Identify which cell holds the provided text, then report its (X, Y) central coordinate. 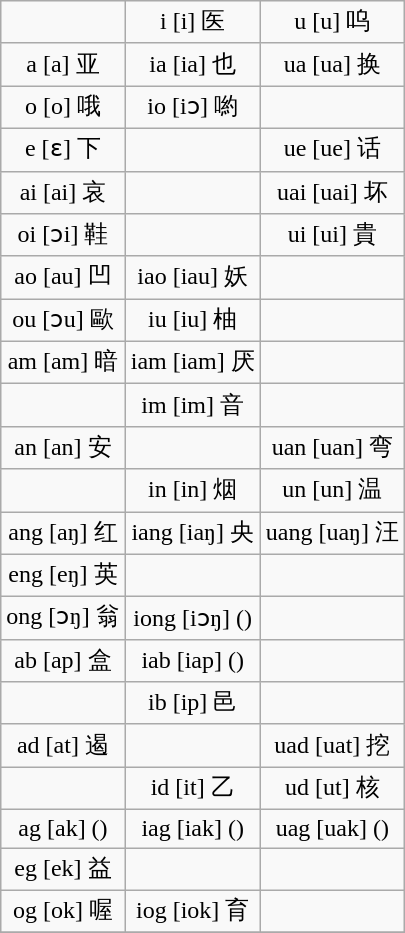
uang [uaŋ] 汪 (332, 534)
e [ɛ] 下 (63, 150)
eng [eŋ] 英 (63, 576)
uad [uat] 挖 (332, 746)
ao [au] 凹 (63, 278)
io [iɔ] 喲 (192, 108)
iog [iok] 育 (192, 912)
iao [iau] 妖 (192, 278)
ue [ue] 话 (332, 150)
iong [iɔŋ] () (192, 618)
iag [iak] () (192, 828)
i [i] 医 (192, 22)
iu [iu] 柚 (192, 320)
eg [ek] 益 (63, 870)
a [a] 亚 (63, 64)
am [am] 暗 (63, 362)
iang [iaŋ] 央 (192, 534)
ai [ai] 哀 (63, 192)
ud [ut] 核 (332, 788)
id [it] 乙 (192, 788)
ou [ɔu] 歐 (63, 320)
ang [aŋ] 红 (63, 534)
uai [uai] 坏 (332, 192)
ib [ip] 邑 (192, 704)
ad [at] 遏 (63, 746)
u [u] 呜 (332, 22)
og [ok] 喔 (63, 912)
ui [ui] 貴 (332, 236)
oi [ɔi] 鞋 (63, 236)
uan [uan] 弯 (332, 448)
un [un] 温 (332, 490)
uag [uak] () (332, 828)
in [in] 烟 (192, 490)
an [an] 安 (63, 448)
ag [ak] () (63, 828)
ia [ia] 也 (192, 64)
ong [ɔŋ] 翁 (63, 618)
iam [iam] 厌 (192, 362)
ab [ap] 盒 (63, 660)
ua [ua] 换 (332, 64)
o [o] 哦 (63, 108)
iab [iap] () (192, 660)
im [im] 音 (192, 406)
